Extract the (X, Y) coordinate from the center of the cell holding the provided text.  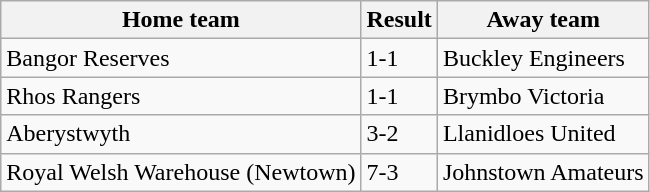
Johnstown Amateurs (543, 172)
Brymbo Victoria (543, 96)
Result (399, 20)
7-3 (399, 172)
Home team (181, 20)
Aberystwyth (181, 134)
Rhos Rangers (181, 96)
Bangor Reserves (181, 58)
Away team (543, 20)
3-2 (399, 134)
Llanidloes United (543, 134)
Buckley Engineers (543, 58)
Royal Welsh Warehouse (Newtown) (181, 172)
